Return (X, Y) of the center of cell containing provided text 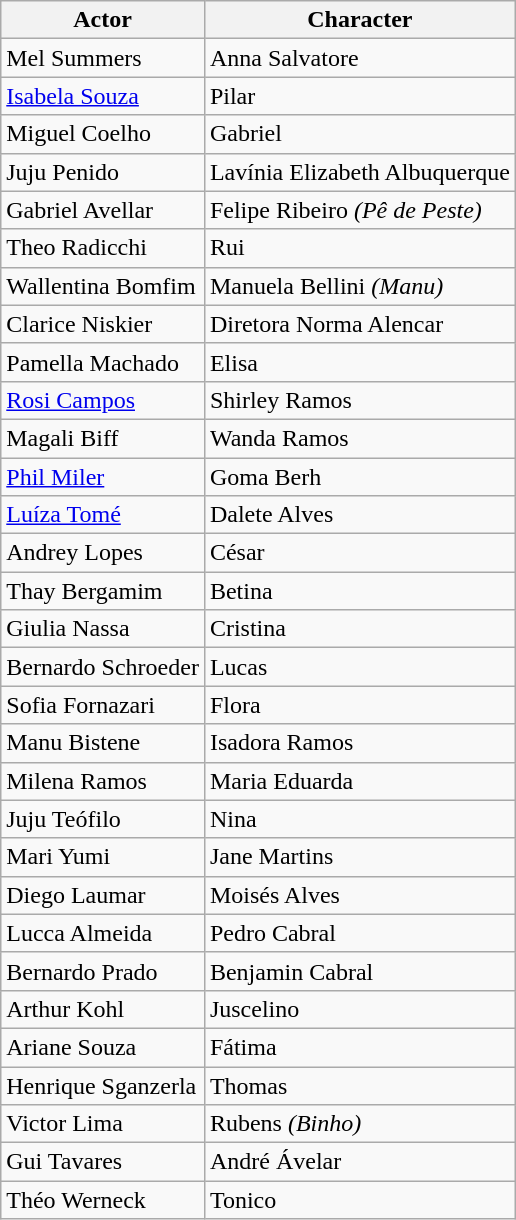
Cristina (360, 629)
Wanda Ramos (360, 438)
Ariane Souza (103, 1047)
Théo Werneck (103, 1200)
Diego Laumar (103, 895)
Thomas (360, 1085)
Manu Bistene (103, 743)
Moisés Alves (360, 895)
Betina (360, 591)
Lucca Almeida (103, 933)
Shirley Ramos (360, 400)
Rosi Campos (103, 400)
Juju Penido (103, 172)
Pedro Cabral (360, 933)
Phil Miler (103, 477)
Henrique Sganzerla (103, 1085)
Sofia Fornazari (103, 705)
Anna Salvatore (360, 58)
Fátima (360, 1047)
Luíza Tomé (103, 515)
Wallentina Bomfim (103, 286)
Clarice Niskier (103, 324)
Thay Bergamim (103, 591)
Theo Radicchi (103, 248)
Giulia Nassa (103, 629)
Lucas (360, 667)
Dalete Alves (360, 515)
Magali Biff (103, 438)
Diretora Norma Alencar (360, 324)
Manuela Bellini (Manu) (360, 286)
Tonico (360, 1200)
Pilar (360, 96)
Jane Martins (360, 857)
Actor (103, 20)
Victor Lima (103, 1124)
Maria Eduarda (360, 781)
Rui (360, 248)
Juju Teófilo (103, 819)
Andrey Lopes (103, 553)
Goma Berh (360, 477)
Benjamin Cabral (360, 971)
Character (360, 20)
Isabela Souza (103, 96)
Nina (360, 819)
Isadora Ramos (360, 743)
Lavínia Elizabeth Albuquerque (360, 172)
Pamella Machado (103, 362)
Bernardo Prado (103, 971)
Milena Ramos (103, 781)
Mari Yumi (103, 857)
Mel Summers (103, 58)
Bernardo Schroeder (103, 667)
Arthur Kohl (103, 1009)
André Ávelar (360, 1162)
Felipe Ribeiro (Pê de Peste) (360, 210)
César (360, 553)
Elisa (360, 362)
Gabriel Avellar (103, 210)
Gui Tavares (103, 1162)
Rubens (Binho) (360, 1124)
Flora (360, 705)
Gabriel (360, 134)
Juscelino (360, 1009)
Miguel Coelho (103, 134)
